Pinpoint the cell where the given text exists, returning its [x, y] midpoint coordinate. 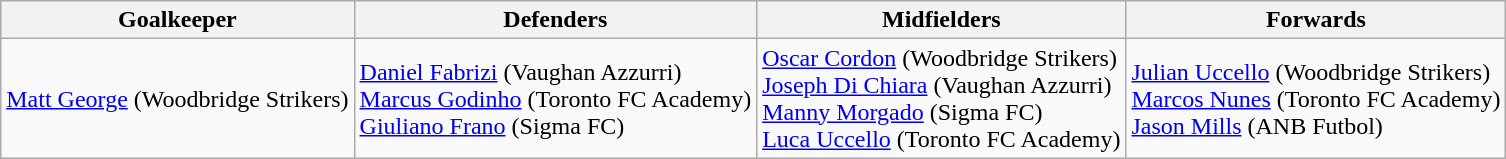
Midfielders [942, 20]
Forwards [1316, 20]
Daniel Fabrizi (Vaughan Azzurri)Marcus Godinho (Toronto FC Academy)Giuliano Frano (Sigma FC) [556, 98]
Julian Uccello (Woodbridge Strikers)Marcos Nunes (Toronto FC Academy)Jason Mills (ANB Futbol) [1316, 98]
Oscar Cordon (Woodbridge Strikers)Joseph Di Chiara (Vaughan Azzurri)Manny Morgado (Sigma FC)Luca Uccello (Toronto FC Academy) [942, 98]
Defenders [556, 20]
Matt George (Woodbridge Strikers) [178, 98]
Goalkeeper [178, 20]
